Find where the given text appears and provide that cell's center as (X, Y) coordinate. 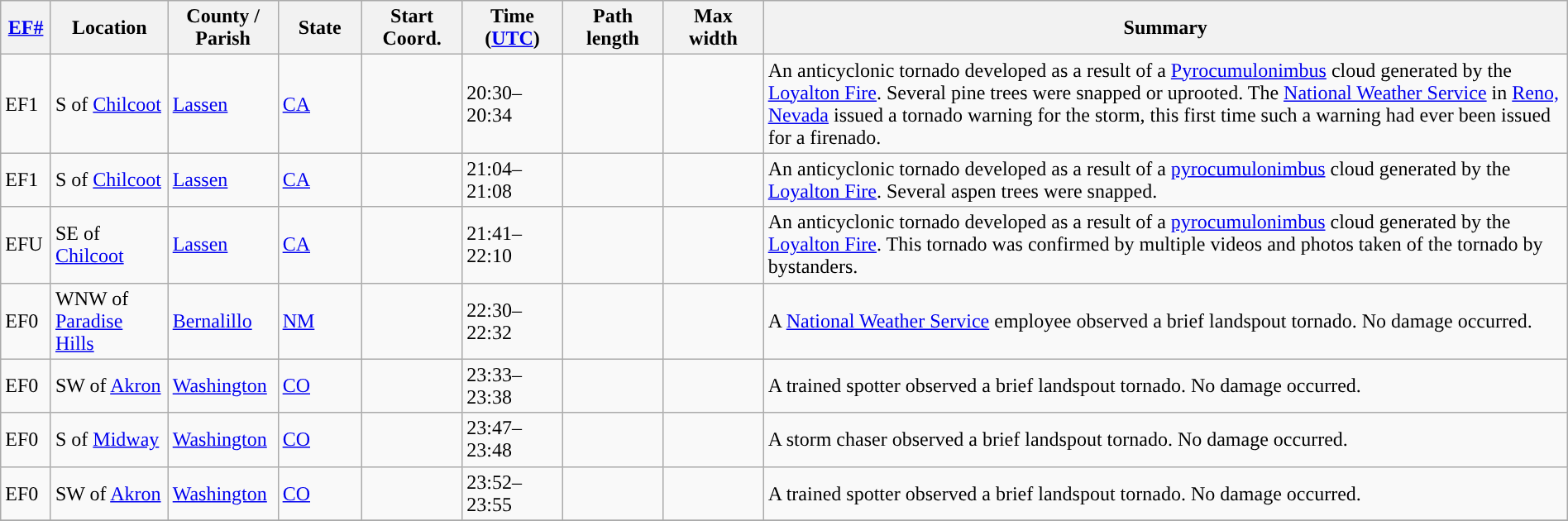
A National Weather Service employee observed a brief landspout tornado. No damage occurred. (1165, 321)
Start Coord. (412, 28)
S of Midway (109, 440)
20:30–20:34 (513, 104)
23:33–23:38 (513, 385)
Path length (612, 28)
Location (109, 28)
Max width (713, 28)
EFU (26, 245)
SE of Chilcoot (109, 245)
23:47–23:48 (513, 440)
EF# (26, 28)
23:52–23:55 (513, 493)
NM (319, 321)
21:41–22:10 (513, 245)
WNW of Paradise Hills (109, 321)
Bernalillo (223, 321)
Summary (1165, 28)
State (319, 28)
An anticyclonic tornado developed as a result of a pyrocumulonimbus cloud generated by the Loyalton Fire. Several aspen trees were snapped. (1165, 180)
22:30–22:32 (513, 321)
A storm chaser observed a brief landspout tornado. No damage occurred. (1165, 440)
21:04–21:08 (513, 180)
County / Parish (223, 28)
Time (UTC) (513, 28)
